For the text-containing cell, return its midpoint in (X, Y) coordinate format. 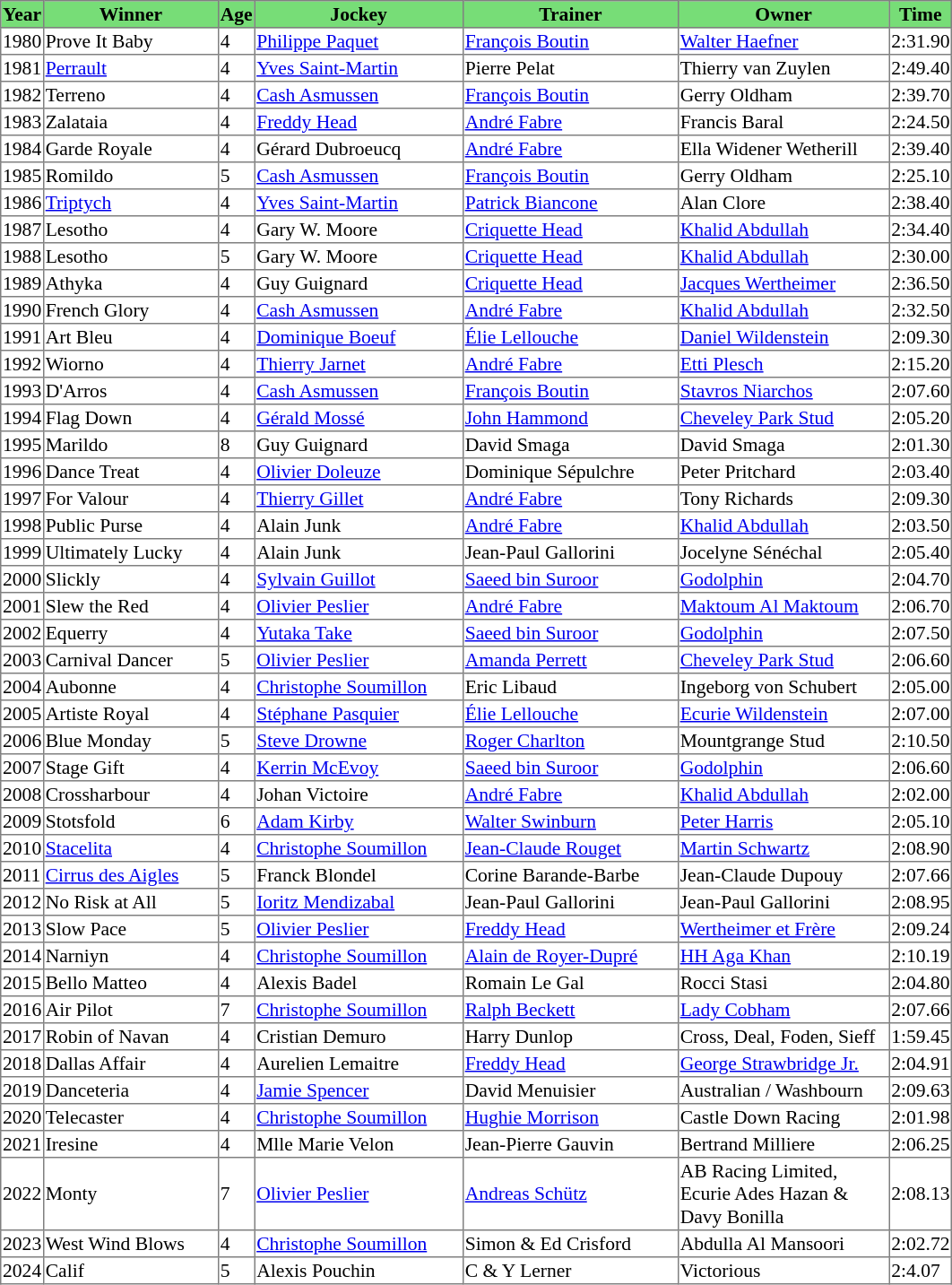
Ingeborg von Schubert (783, 687)
2:38.40 (921, 203)
Thierry van Zuylen (783, 68)
Mountgrange Stud (783, 741)
Victorious (783, 1271)
2:07.00 (921, 714)
2014 (22, 956)
Franck Blondel (359, 875)
Cirrus des Aigles (131, 875)
Philippe Paquet (359, 41)
2013 (22, 929)
8 (236, 445)
Maktoum Al Maktoum (783, 606)
Stéphane Pasquier (359, 714)
Walter Swinburn (570, 821)
2:01.98 (921, 1117)
Dominique Sépulchre (570, 472)
2:39.40 (921, 149)
Adam Kirby (359, 821)
2:02.00 (921, 794)
1991 (22, 337)
2007 (22, 768)
2:36.50 (921, 283)
2022 (22, 1194)
2:04.80 (921, 983)
Art Bleu (131, 337)
Stotsfold (131, 821)
1995 (22, 445)
Corine Barande-Barbe (570, 875)
Daniel Wildenstein (783, 337)
Stacelita (131, 848)
Harry Dunlop (570, 1037)
2020 (22, 1117)
2:10.50 (921, 741)
David Menuisier (570, 1090)
Jockey (359, 14)
No Risk at All (131, 902)
Peter Pritchard (783, 472)
Robin of Navan (131, 1037)
Bello Matteo (131, 983)
Cross, Deal, Foden, Sieff (783, 1037)
2011 (22, 875)
Tony Richards (783, 499)
Francis Baral (783, 122)
Carnival Dancer (131, 660)
1989 (22, 283)
Terreno (131, 95)
Iresine (131, 1144)
French Glory (131, 310)
1992 (22, 364)
Cristian Demuro (359, 1037)
2024 (22, 1271)
Crossharbour (131, 794)
Etti Plesch (783, 364)
Dance Treat (131, 472)
2:05.40 (921, 552)
2012 (22, 902)
Trainer (570, 14)
Narniyn (131, 956)
Air Pilot (131, 1010)
2:02.72 (921, 1244)
1996 (22, 472)
Amanda Perrett (570, 660)
1987 (22, 230)
Thierry Jarnet (359, 364)
Jocelyne Sénéchal (783, 552)
Equerry (131, 633)
2009 (22, 821)
1983 (22, 122)
Monty (131, 1194)
2:31.90 (921, 41)
Calif (131, 1271)
Alexis Badel (359, 983)
Kerrin McEvoy (359, 768)
Flag Down (131, 418)
1999 (22, 552)
Sylvain Guillot (359, 579)
2:10.19 (921, 956)
Romain Le Gal (570, 983)
1990 (22, 310)
2000 (22, 579)
1:59.45 (921, 1037)
Mlle Marie Velon (359, 1144)
Blue Monday (131, 741)
Owner (783, 14)
Alan Clore (783, 203)
C & Y Lerner (570, 1271)
Thierry Gillet (359, 499)
Johan Victoire (359, 794)
Winner (131, 14)
2:09.24 (921, 929)
Ioritz Mendizabal (359, 902)
Roger Charlton (570, 741)
Public Purse (131, 525)
2:39.70 (921, 95)
Hughie Morrison (570, 1117)
Ecurie Wildenstein (783, 714)
Dominique Boeuf (359, 337)
George Strawbridge Jr. (783, 1064)
Castle Down Racing (783, 1117)
Andreas Schütz (570, 1194)
Martin Schwartz (783, 848)
Walter Haefner (783, 41)
1981 (22, 68)
Rocci Stasi (783, 983)
2:08.90 (921, 848)
2:04.70 (921, 579)
Yutaka Take (359, 633)
Jean-Claude Rouget (570, 848)
Prove It Baby (131, 41)
1997 (22, 499)
Garde Royale (131, 149)
Gérald Mossé (359, 418)
2004 (22, 687)
Jean-Pierre Gauvin (570, 1144)
Time (921, 14)
1985 (22, 176)
Australian / Washbourn (783, 1090)
D'Arros (131, 391)
Jacques Wertheimer (783, 283)
Slickly (131, 579)
1988 (22, 256)
Gérard Dubroeucq (359, 149)
For Valour (131, 499)
Olivier Doleuze (359, 472)
Wiorno (131, 364)
2006 (22, 741)
1998 (22, 525)
Artiste Royal (131, 714)
1993 (22, 391)
Patrick Biancone (570, 203)
AB Racing Limited, Ecurie Ades Hazan & Davy Bonilla (783, 1194)
2021 (22, 1144)
2:07.50 (921, 633)
2002 (22, 633)
2:32.50 (921, 310)
2:04.91 (921, 1064)
2:09.63 (921, 1090)
1994 (22, 418)
2:49.40 (921, 68)
1982 (22, 95)
HH Aga Khan (783, 956)
Stavros Niarchos (783, 391)
Alexis Pouchin (359, 1271)
Marildo (131, 445)
Year (22, 14)
Ralph Beckett (570, 1010)
1980 (22, 41)
Jamie Spencer (359, 1090)
2019 (22, 1090)
Bertrand Milliere (783, 1144)
Jean-Claude Dupouy (783, 875)
Simon & Ed Crisford (570, 1244)
Peter Harris (783, 821)
Romildo (131, 176)
Triptych (131, 203)
2:06.25 (921, 1144)
2:06.70 (921, 606)
Lady Cobham (783, 1010)
2001 (22, 606)
2:03.40 (921, 472)
2005 (22, 714)
2:01.30 (921, 445)
2003 (22, 660)
Eric Libaud (570, 687)
2018 (22, 1064)
2010 (22, 848)
Zalataia (131, 122)
Alain de Royer-Dupré (570, 956)
Danceteria (131, 1090)
2:08.95 (921, 902)
2023 (22, 1244)
2:34.40 (921, 230)
2:24.50 (921, 122)
John Hammond (570, 418)
2:08.13 (921, 1194)
6 (236, 821)
2:4.07 (921, 1271)
Aubonne (131, 687)
Perrault (131, 68)
2017 (22, 1037)
2:30.00 (921, 256)
2:07.60 (921, 391)
Abdulla Al Mansoori (783, 1244)
Slow Pace (131, 929)
2016 (22, 1010)
2015 (22, 983)
Age (236, 14)
2:03.50 (921, 525)
West Wind Blows (131, 1244)
Athyka (131, 283)
1986 (22, 203)
2:05.00 (921, 687)
Pierre Pelat (570, 68)
1984 (22, 149)
Slew the Red (131, 606)
Wertheimer et Frère (783, 929)
2:15.20 (921, 364)
Steve Drowne (359, 741)
Telecaster (131, 1117)
Aurelien Lemaitre (359, 1064)
2:25.10 (921, 176)
Ultimately Lucky (131, 552)
2:05.20 (921, 418)
Ella Widener Wetherill (783, 149)
Dallas Affair (131, 1064)
Stage Gift (131, 768)
2008 (22, 794)
2:05.10 (921, 821)
